Pinpoint the cell where the given text exists, returning its [X, Y] midpoint coordinate. 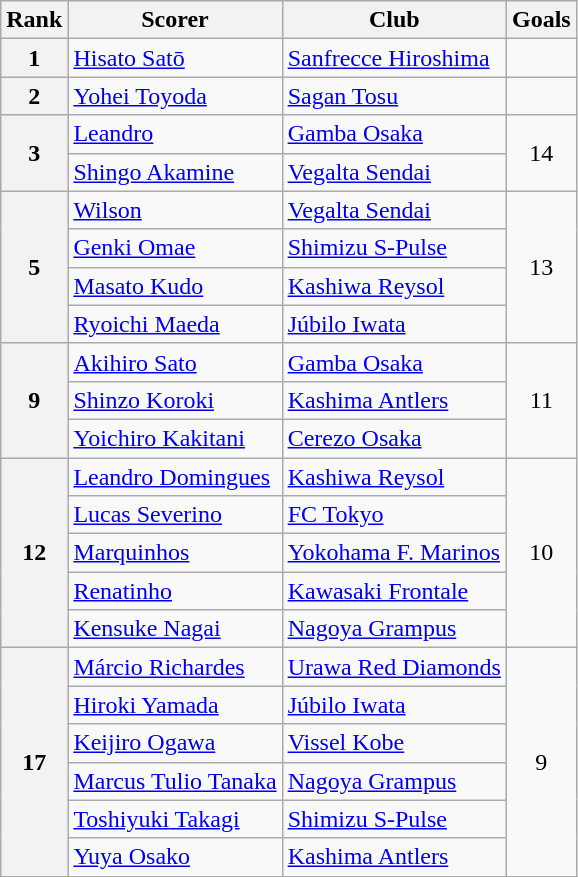
Akihiro Sato [175, 362]
Shingo Akamine [175, 172]
Marcus Tulio Tanaka [175, 781]
Hisato Satō [175, 58]
3 [34, 153]
Keijiro Ogawa [175, 743]
Ryoichi Maeda [175, 324]
Leandro Domingues [175, 477]
Márcio Richardes [175, 667]
12 [34, 553]
2 [34, 96]
5 [34, 267]
1 [34, 58]
11 [541, 400]
Scorer [175, 20]
Yokohama F. Marinos [394, 553]
Wilson [175, 210]
14 [541, 153]
13 [541, 267]
Masato Kudo [175, 286]
Leandro [175, 134]
Goals [541, 20]
Genki Omae [175, 248]
Urawa Red Diamonds [394, 667]
Shinzo Koroki [175, 400]
Sagan Tosu [394, 96]
17 [34, 762]
Yoichiro Kakitani [175, 438]
Kawasaki Frontale [394, 591]
Renatinho [175, 591]
Marquinhos [175, 553]
Lucas Severino [175, 515]
Rank [34, 20]
Sanfrecce Hiroshima [394, 58]
Hiroki Yamada [175, 705]
Yohei Toyoda [175, 96]
Toshiyuki Takagi [175, 819]
Kensuke Nagai [175, 629]
Vissel Kobe [394, 743]
Yuya Osako [175, 857]
Cerezo Osaka [394, 438]
Club [394, 20]
10 [541, 553]
FC Tokyo [394, 515]
